Pinpoint the cell where the given text exists, returning its [x, y] midpoint coordinate. 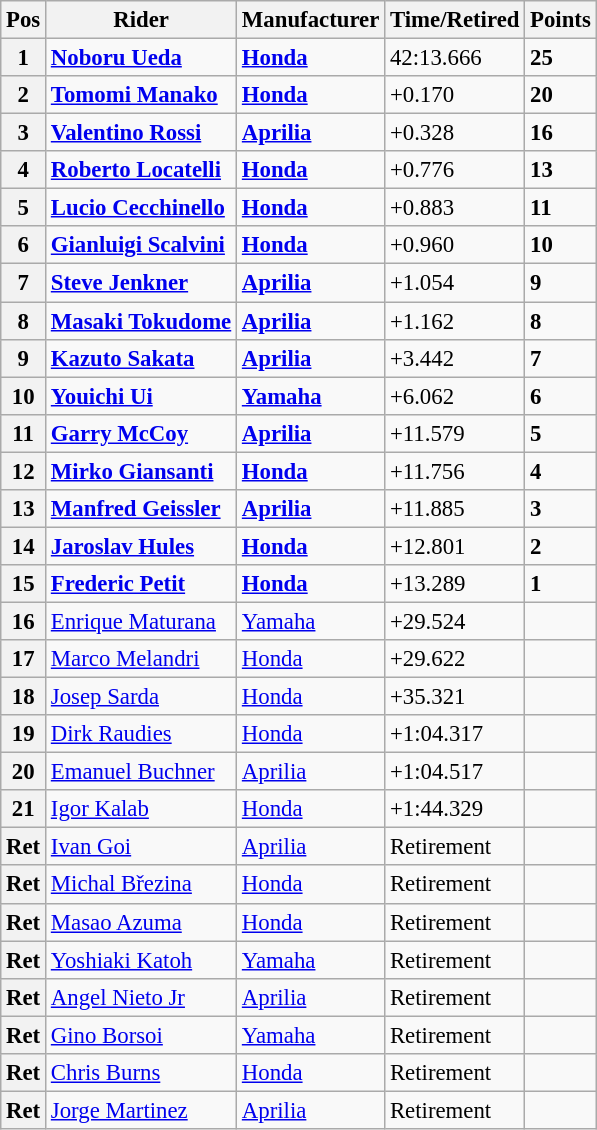
Dirk Raudies [142, 734]
Lucio Cecchinello [142, 208]
17 [24, 659]
12 [24, 471]
Emanuel Buchner [142, 772]
21 [24, 809]
Masaki Tokudome [142, 321]
Youichi Ui [142, 396]
Tomomi Manako [142, 95]
Ivan Goi [142, 847]
Jaroslav Hules [142, 546]
Frederic Petit [142, 584]
+3.442 [455, 358]
14 [24, 546]
+29.622 [455, 659]
Points [560, 20]
+29.524 [455, 621]
Gino Borsoi [142, 1035]
+0.960 [455, 245]
Noboru Ueda [142, 58]
Valentino Rossi [142, 133]
Manufacturer [311, 20]
19 [24, 734]
+11.756 [455, 471]
+1:04.317 [455, 734]
Marco Melandri [142, 659]
Roberto Locatelli [142, 170]
15 [24, 584]
+0.170 [455, 95]
Rider [142, 20]
+13.289 [455, 584]
+11.885 [455, 509]
42:13.666 [455, 58]
Enrique Maturana [142, 621]
Igor Kalab [142, 809]
Jorge Martinez [142, 1110]
Kazuto Sakata [142, 358]
Garry McCoy [142, 433]
25 [560, 58]
Manfred Geissler [142, 509]
+0.328 [455, 133]
Josep Sarda [142, 697]
+1:44.329 [455, 809]
+1.162 [455, 321]
18 [24, 697]
Yoshiaki Katoh [142, 960]
Gianluigi Scalvini [142, 245]
Angel Nieto Jr [142, 997]
Time/Retired [455, 20]
+12.801 [455, 546]
Pos [24, 20]
+11.579 [455, 433]
Chris Burns [142, 1073]
+1.054 [455, 283]
Masao Azuma [142, 922]
+35.321 [455, 697]
Steve Jenkner [142, 283]
Michal Březina [142, 885]
Mirko Giansanti [142, 471]
+0.776 [455, 170]
+1:04.517 [455, 772]
+0.883 [455, 208]
+6.062 [455, 396]
